Output the [X, Y] coordinate of the center of the cell containing the given text.  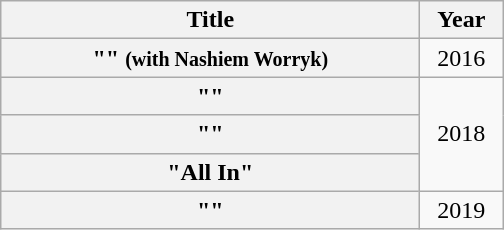
"All In" [210, 172]
2018 [462, 134]
2019 [462, 210]
Title [210, 20]
"" (with Nashiem Worryk) [210, 58]
Year [462, 20]
2016 [462, 58]
